Provide the (X, Y) coordinate of the cell's center where the given text is located.  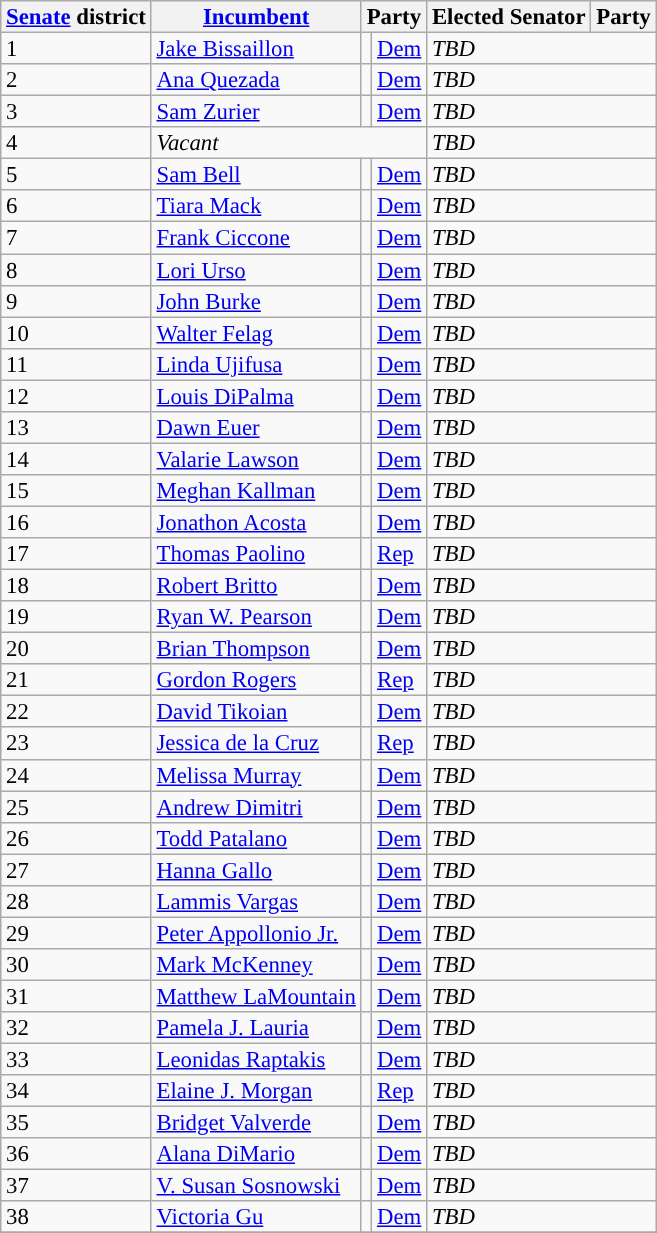
Mark McKenney (256, 965)
22 (76, 712)
24 (76, 775)
David Tikoian (256, 712)
Lori Urso (256, 270)
31 (76, 996)
Meghan Kallman (256, 491)
Sam Bell (256, 175)
Sam Zurier (256, 112)
16 (76, 522)
Hanna Gallo (256, 870)
Walter Felag (256, 333)
13 (76, 428)
Valarie Lawson (256, 459)
17 (76, 554)
Linda Ujifusa (256, 364)
Louis DiPalma (256, 396)
Pamela J. Lauria (256, 1028)
Bridget Valverde (256, 1123)
23 (76, 744)
Matthew LaMountain (256, 996)
John Burke (256, 301)
Lammis Vargas (256, 902)
19 (76, 617)
8 (76, 270)
7 (76, 238)
14 (76, 459)
30 (76, 965)
Ana Quezada (256, 80)
Dawn Euer (256, 428)
Andrew Dimitri (256, 807)
12 (76, 396)
Leonidas Raptakis (256, 1060)
Jessica de la Cruz (256, 744)
5 (76, 175)
Melissa Murray (256, 775)
28 (76, 902)
3 (76, 112)
Ryan W. Pearson (256, 617)
Senate district (76, 17)
Incumbent (256, 17)
Peter Appollonio Jr. (256, 933)
27 (76, 870)
2 (76, 80)
9 (76, 301)
6 (76, 206)
21 (76, 680)
25 (76, 807)
Robert Britto (256, 586)
26 (76, 838)
36 (76, 1154)
V. Susan Sosnowski (256, 1186)
Tiara Mack (256, 206)
Jake Bissaillon (256, 49)
Jonathon Acosta (256, 522)
4 (76, 143)
15 (76, 491)
34 (76, 1091)
37 (76, 1186)
Elaine J. Morgan (256, 1091)
10 (76, 333)
29 (76, 933)
Thomas Paolino (256, 554)
Vacant (288, 143)
Elected Senator (509, 17)
Gordon Rogers (256, 680)
11 (76, 364)
Alana DiMario (256, 1154)
Brian Thompson (256, 649)
Todd Patalano (256, 838)
Frank Ciccone (256, 238)
35 (76, 1123)
32 (76, 1028)
20 (76, 649)
1 (76, 49)
18 (76, 586)
33 (76, 1060)
